Scan for the cell matching the given text and deliver its [x, y] coordinate at center. 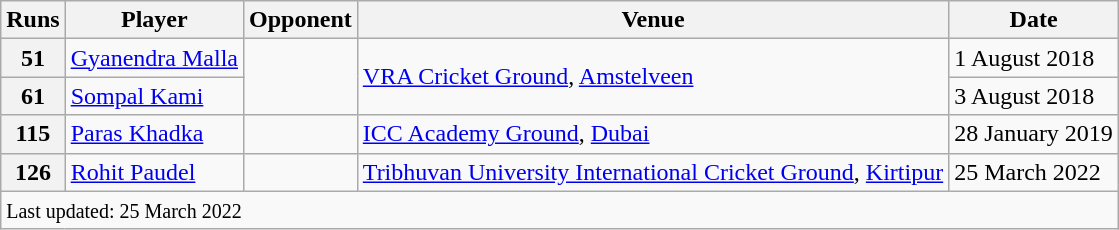
51 [33, 58]
Gyanendra Malla [154, 58]
Player [154, 20]
Paras Khadka [154, 134]
VRA Cricket Ground, Amstelveen [652, 77]
Venue [652, 20]
Sompal Kami [154, 96]
Rohit Paudel [154, 172]
Date [1034, 20]
126 [33, 172]
3 August 2018 [1034, 96]
28 January 2019 [1034, 134]
1 August 2018 [1034, 58]
Opponent [301, 20]
Last updated: 25 March 2022 [560, 210]
Runs [33, 20]
61 [33, 96]
ICC Academy Ground, Dubai [652, 134]
Tribhuvan University International Cricket Ground, Kirtipur [652, 172]
25 March 2022 [1034, 172]
115 [33, 134]
